Extract the [X, Y] coordinate from the center of the cell holding the provided text.  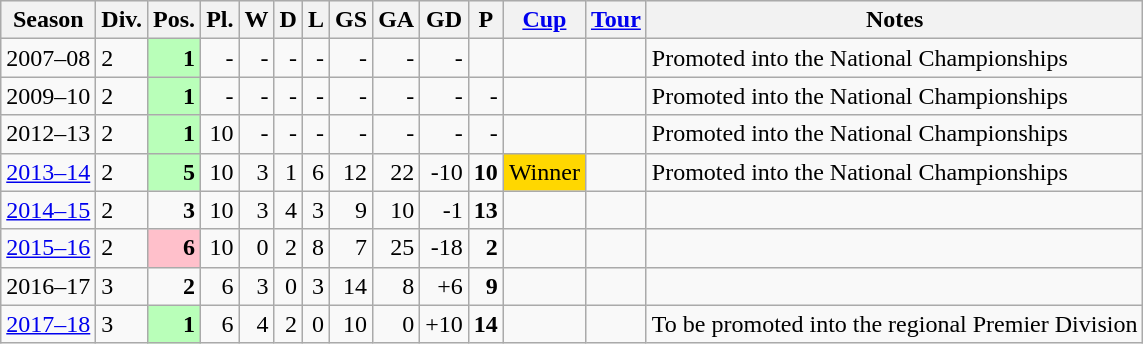
P [486, 20]
L [316, 20]
Cup [544, 20]
2014–15 [48, 210]
Pl. [220, 20]
W [256, 20]
2015–16 [48, 248]
2007–08 [48, 58]
22 [396, 172]
D [288, 20]
To be promoted into the regional Premier Division [894, 324]
Div. [122, 20]
Tour [616, 20]
Pos. [174, 20]
-1 [444, 210]
5 [174, 172]
Winner [544, 172]
12 [352, 172]
Notes [894, 20]
-18 [444, 248]
2012–13 [48, 134]
13 [486, 210]
GA [396, 20]
GD [444, 20]
25 [396, 248]
GS [352, 20]
2009–10 [48, 96]
-10 [444, 172]
2013–14 [48, 172]
Season [48, 20]
2017–18 [48, 324]
2016–17 [48, 286]
+6 [444, 286]
7 [352, 248]
+10 [444, 324]
